Search for the cell housing the specified text and yield its [X, Y] center coordinate. 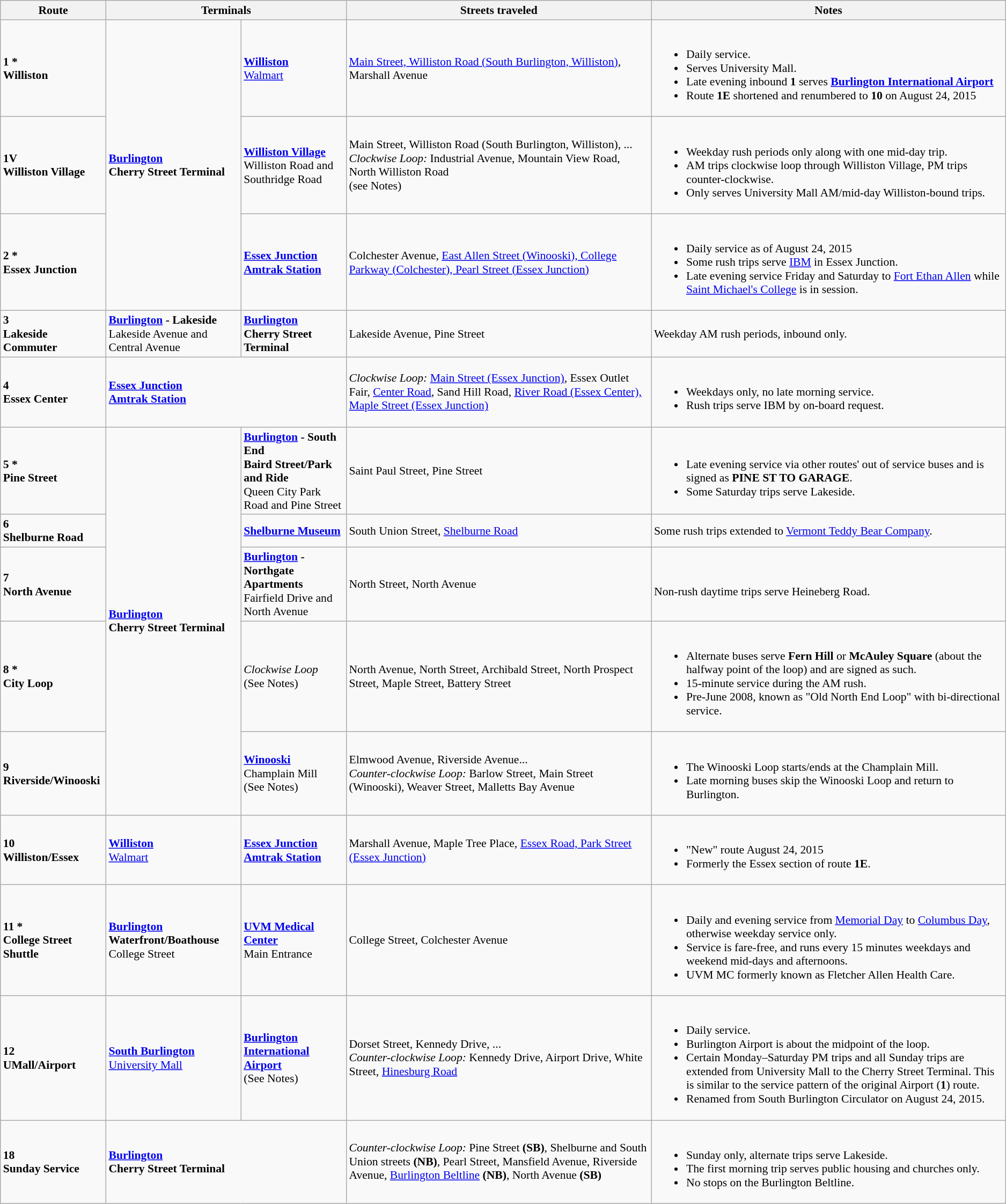
Marshall Avenue, Maple Tree Place, Essex Road, Park Street (Essex Junction) [499, 850]
Burlington - LakesideLakeside Avenue and Central Avenue [173, 334]
6Shelburne Road [54, 531]
College Street, Colchester Avenue [499, 940]
5 *Pine Street [54, 471]
Notes [828, 10]
Weekday AM rush periods, inbound only. [828, 334]
10Williston/Essex [54, 850]
Route [54, 10]
Dorset Street, Kennedy Drive, ...Counter-clockwise Loop: Kennedy Drive, Airport Drive, White Street, Hinesburg Road [499, 1058]
Late evening service via other routes' out of service buses and is signed as PINE ST TO GARAGE.Some Saturday trips serve Lakeside. [828, 471]
UVM Medical Center Main Entrance [293, 940]
9Riverside/Winooski [54, 774]
Sunday only, alternate trips serve Lakeside.The first morning trip serves public housing and churches only.No stops on the Burlington Beltline. [828, 1162]
North Avenue, North Street, Archibald Street, North Prospect Street, Maple Street, Battery Street [499, 676]
Shelburne Museum [293, 531]
Main Street, Williston Road (South Burlington, Williston), Marshall Avenue [499, 69]
Elmwood Avenue, Riverside Avenue...Counter-clockwise Loop: Barlow Street, Main Street (Winooski), Weaver Street, Malletts Bay Avenue [499, 774]
1VWilliston Village [54, 165]
Williston VillageWilliston Road and Southridge Road [293, 165]
Non-rush daytime trips serve Heineberg Road. [828, 585]
4Essex Center [54, 392]
11 *College Street Shuttle [54, 940]
Some rush trips extended to Vermont Teddy Bear Company. [828, 531]
North Street, North Avenue [499, 585]
1 *Williston [54, 69]
Weekdays only, no late morning service.Rush trips serve IBM by on-board request. [828, 392]
18Sunday Service [54, 1162]
Colchester Avenue, East Allen Street (Winooski), College Parkway (Colchester), Pearl Street (Essex Junction) [499, 262]
Terminals [226, 10]
South BurlingtonUniversity Mall [173, 1058]
Clockwise Loop(See Notes) [293, 676]
WinooskiChamplain Mill(See Notes) [293, 774]
Burlington - Northgate ApartmentsFairfield Drive and North Avenue [293, 585]
South Union Street, Shelburne Road [499, 531]
8 *City Loop [54, 676]
Main Street, Williston Road (South Burlington, Williston), ...Clockwise Loop: Industrial Avenue, Mountain View Road, North Williston Road(see Notes) [499, 165]
Saint Paul Street, Pine Street [499, 471]
The Winooski Loop starts/ends at the Champlain Mill.Late morning buses skip the Winooski Loop and return to Burlington. [828, 774]
2 *Essex Junction [54, 262]
Streets traveled [499, 10]
"New" route August 24, 2015Formerly the Essex section of route 1E. [828, 850]
Burlington - South EndBaird Street/Park and RideQueen City Park Road and Pine Street [293, 471]
3Lakeside Commuter [54, 334]
7North Avenue [54, 585]
BurlingtonWaterfront/BoathouseCollege Street [173, 940]
Lakeside Avenue, Pine Street [499, 334]
Burlington International Airport(See Notes) [293, 1058]
12UMall/Airport [54, 1058]
